From the cell containing the given text, extract its center point as (X, Y) coordinate. 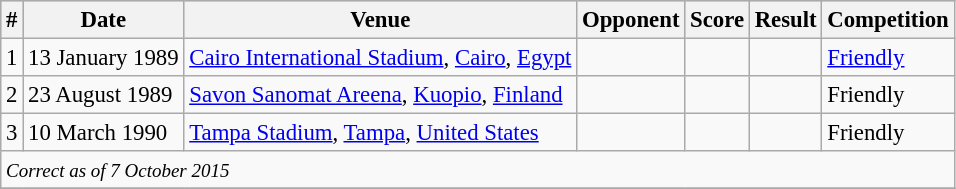
# (12, 20)
Venue (380, 20)
10 March 1990 (104, 133)
23 August 1989 (104, 95)
Result (786, 20)
2 (12, 95)
Cairo International Stadium, Cairo, Egypt (380, 58)
13 January 1989 (104, 58)
1 (12, 58)
Correct as of 7 October 2015 (478, 170)
Tampa Stadium, Tampa, United States (380, 133)
3 (12, 133)
Competition (888, 20)
Savon Sanomat Areena, Kuopio, Finland (380, 95)
Date (104, 20)
Score (718, 20)
Opponent (631, 20)
